Return the [x, y] coordinate for the center point of the cell that contains the specified text.  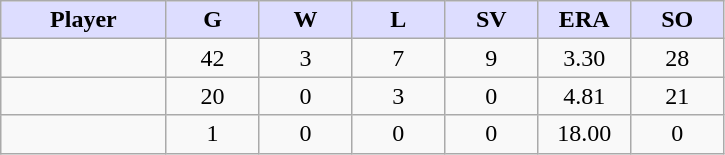
L [398, 20]
18.00 [584, 134]
W [306, 20]
42 [212, 58]
9 [492, 58]
Player [84, 20]
7 [398, 58]
4.81 [584, 96]
21 [678, 96]
3.30 [584, 58]
ERA [584, 20]
1 [212, 134]
SV [492, 20]
SO [678, 20]
20 [212, 96]
G [212, 20]
28 [678, 58]
